Extract the (X, Y) coordinate from the center of the cell holding the provided text.  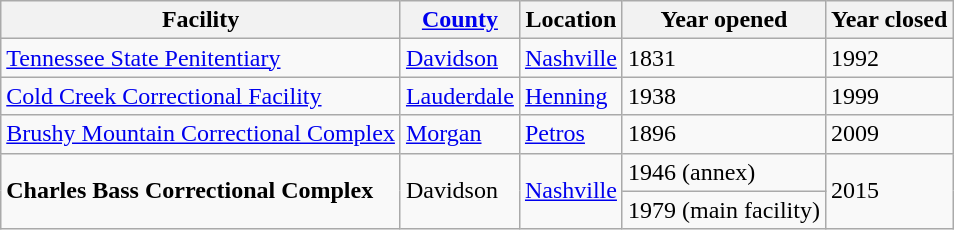
Tennessee State Penitentiary (201, 58)
1938 (724, 96)
1992 (888, 58)
Henning (570, 96)
Petros (570, 134)
1946 (annex) (724, 172)
1896 (724, 134)
2015 (888, 191)
Charles Bass Correctional Complex (201, 191)
Year closed (888, 20)
2009 (888, 134)
Location (570, 20)
County (460, 20)
1999 (888, 96)
Brushy Mountain Correctional Complex (201, 134)
Lauderdale (460, 96)
Year opened (724, 20)
Facility (201, 20)
Cold Creek Correctional Facility (201, 96)
Morgan (460, 134)
1831 (724, 58)
1979 (main facility) (724, 210)
